Scan for the cell matching the given text and deliver its [x, y] coordinate at center. 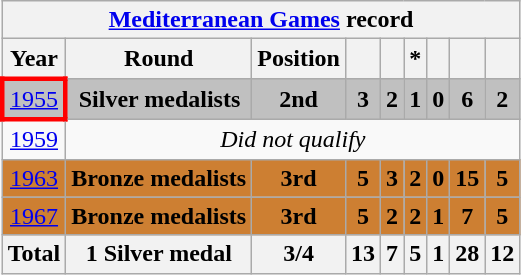
Mediterranean Games record [261, 20]
2nd [299, 98]
15 [468, 178]
Silver medalists [159, 98]
28 [468, 254]
Round [159, 59]
3/4 [299, 254]
Year [34, 59]
6 [468, 98]
Total [34, 254]
Position [299, 59]
1955 [34, 98]
1 Silver medal [159, 254]
13 [362, 254]
1959 [34, 139]
12 [502, 254]
1967 [34, 216]
1963 [34, 178]
* [416, 59]
Did not qualify [293, 139]
